Return the (X, Y) coordinate for the center point of the cell that contains the specified text.  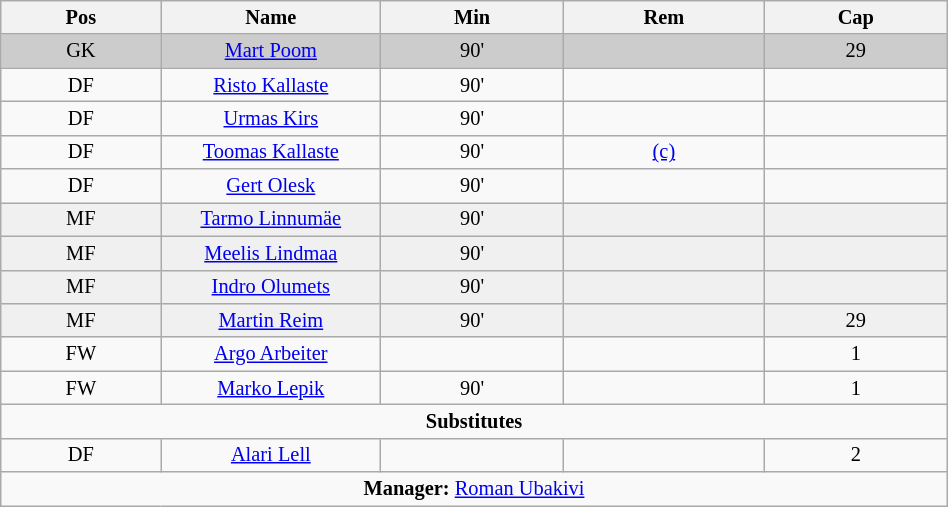
Manager: Roman Ubakivi (474, 489)
Tarmo Linnumäe (271, 219)
Min (472, 17)
Marko Lepik (271, 388)
Indro Olumets (271, 287)
Substitutes (474, 421)
GK (81, 51)
Argo Arbeiter (271, 354)
(c) (664, 152)
2 (856, 455)
Cap (856, 17)
Alari Lell (271, 455)
Risto Kallaste (271, 85)
Mart Poom (271, 51)
Meelis Lindmaa (271, 253)
Toomas Kallaste (271, 152)
Pos (81, 17)
Martin Reim (271, 320)
Gert Olesk (271, 186)
Urmas Kirs (271, 118)
Name (271, 17)
Rem (664, 17)
